Scan for the cell matching the given text and deliver its (x, y) coordinate at center. 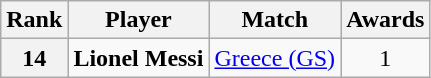
Awards (386, 20)
Rank (34, 20)
14 (34, 58)
Match (275, 20)
Greece (GS) (275, 58)
1 (386, 58)
Player (138, 20)
Lionel Messi (138, 58)
